Locate the cell with the specified text and output its (x, y) center coordinate. 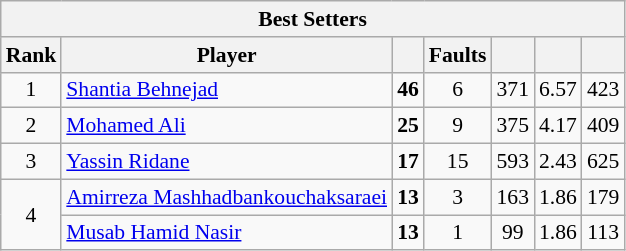
Faults (458, 55)
Best Setters (313, 19)
423 (604, 90)
Amirreza Mashhadbankouchaksaraei (226, 197)
6 (458, 90)
625 (604, 162)
Yassin Ridane (226, 162)
Mohamed Ali (226, 126)
4 (32, 214)
593 (512, 162)
6.57 (558, 90)
Player (226, 55)
17 (408, 162)
4.17 (558, 126)
371 (512, 90)
375 (512, 126)
99 (512, 233)
9 (458, 126)
163 (512, 197)
2.43 (558, 162)
Shantia Behnejad (226, 90)
Musab Hamid Nasir (226, 233)
Rank (32, 55)
113 (604, 233)
46 (408, 90)
2 (32, 126)
179 (604, 197)
25 (408, 126)
409 (604, 126)
15 (458, 162)
